Return the [X, Y] coordinate for the center point of the cell that contains the specified text.  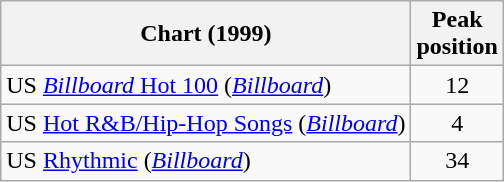
US Rhythmic (Billboard) [206, 161]
Chart (1999) [206, 34]
Peakposition [457, 34]
12 [457, 85]
34 [457, 161]
4 [457, 123]
US Hot R&B/Hip-Hop Songs (Billboard) [206, 123]
US Billboard Hot 100 (Billboard) [206, 85]
